Extract the [X, Y] coordinate from the center of the cell holding the provided text.  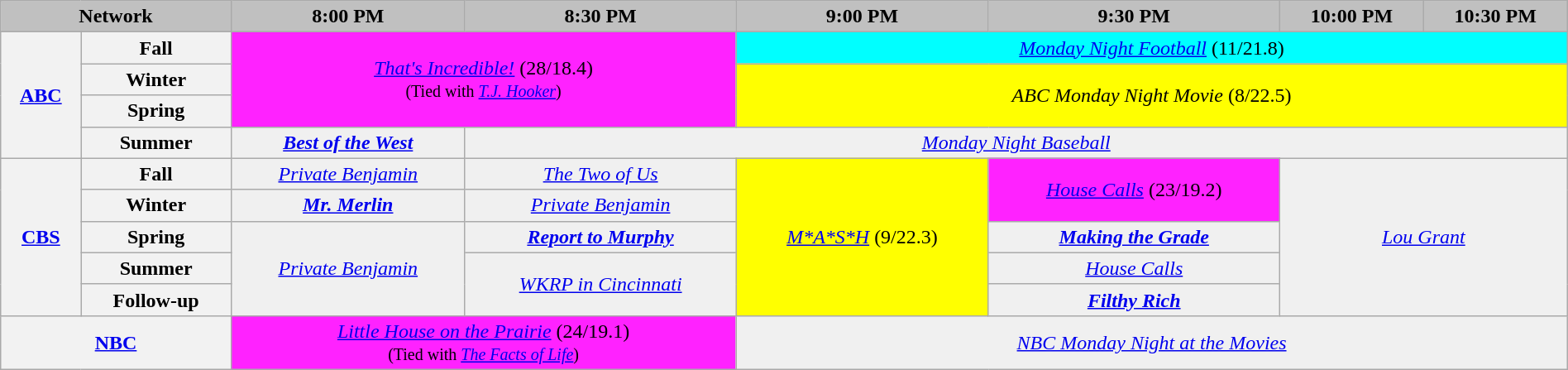
CBS [41, 237]
ABC Monday Night Movie (8/22.5) [1151, 95]
Monday Night Football (11/21.8) [1151, 48]
8:00 PM [347, 17]
Mr. Merlin [347, 205]
9:30 PM [1134, 17]
Report to Murphy [600, 237]
ABC [41, 95]
M*A*S*H (9/22.3) [862, 237]
Best of the West [347, 142]
Little House on the Prairie (24/19.1)(Tied with The Facts of Life) [483, 343]
Monday Night Baseball [1016, 142]
WKRP in Cincinnati [600, 284]
Follow-up [155, 300]
NBC [116, 343]
10:00 PM [1351, 17]
8:30 PM [600, 17]
That's Incredible! (28/18.4)(Tied with T.J. Hooker) [483, 79]
10:30 PM [1495, 17]
House Calls (23/19.2) [1134, 190]
NBC Monday Night at the Movies [1151, 343]
Making the Grade [1134, 237]
Lou Grant [1423, 237]
Network [116, 17]
Filthy Rich [1134, 300]
The Two of Us [600, 174]
9:00 PM [862, 17]
House Calls [1134, 268]
